Return [x, y] of the center of cell containing provided text 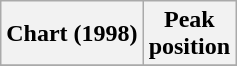
Peakposition [189, 34]
Chart (1998) [72, 34]
